Output the [X, Y] coordinate of the center of the cell containing the given text.  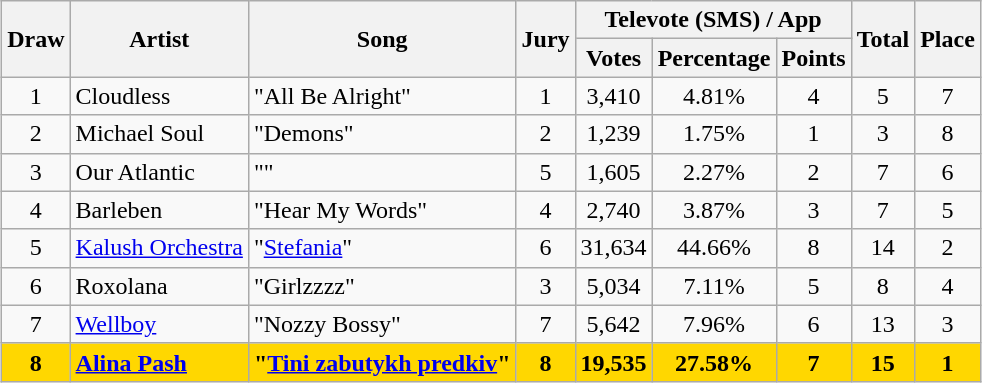
Roxolana [159, 286]
"Girlzzzz" [382, 286]
27.58% [714, 362]
Draw [36, 39]
Michael Soul [159, 134]
Televote (SMS) / App [713, 20]
Our Atlantic [159, 172]
Total [883, 39]
Cloudless [159, 96]
19,535 [614, 362]
1.75% [714, 134]
"Tini zabutykh predkiv" [382, 362]
"" [382, 172]
Wellboy [159, 324]
1,605 [614, 172]
"Nozzy Bossy" [382, 324]
2,740 [614, 210]
3.87% [714, 210]
Votes [614, 58]
7.96% [714, 324]
1,239 [614, 134]
"Hear My Words" [382, 210]
7.11% [714, 286]
3,410 [614, 96]
2.27% [714, 172]
Percentage [714, 58]
"All Be Alright" [382, 96]
Barleben [159, 210]
"Stefania" [382, 248]
Alina Pash [159, 362]
5,034 [614, 286]
13 [883, 324]
14 [883, 248]
4.81% [714, 96]
Points [814, 58]
31,634 [614, 248]
Kalush Orchestra [159, 248]
Jury [546, 39]
"Demons" [382, 134]
Song [382, 39]
15 [883, 362]
44.66% [714, 248]
5,642 [614, 324]
Place [948, 39]
Artist [159, 39]
